Return (x, y) of the center of cell containing provided text 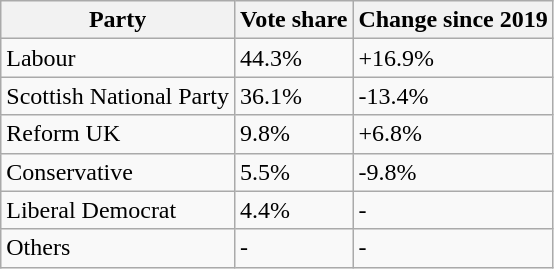
Scottish National Party (118, 96)
Others (118, 248)
Vote share (293, 20)
9.8% (293, 134)
44.3% (293, 58)
+6.8% (453, 134)
Conservative (118, 172)
+16.9% (453, 58)
Liberal Democrat (118, 210)
Party (118, 20)
36.1% (293, 96)
4.4% (293, 210)
-13.4% (453, 96)
Change since 2019 (453, 20)
-9.8% (453, 172)
Reform UK (118, 134)
5.5% (293, 172)
Labour (118, 58)
